Extract the (X, Y) coordinate from the center of the cell holding the provided text.  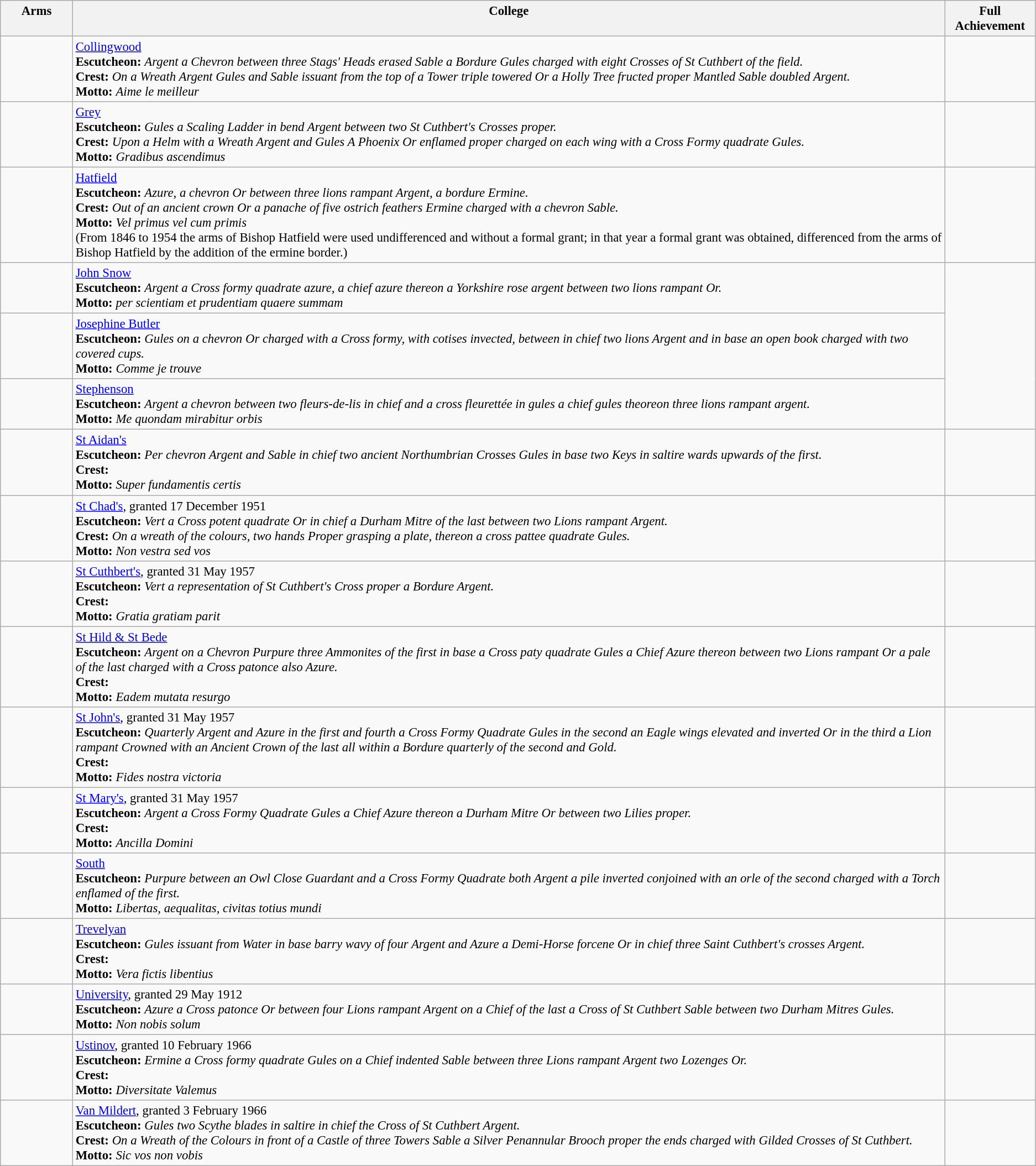
Full Achievement (990, 19)
College (509, 19)
Arms (36, 19)
